Return the [x, y] coordinate for the center point of the cell that contains the specified text.  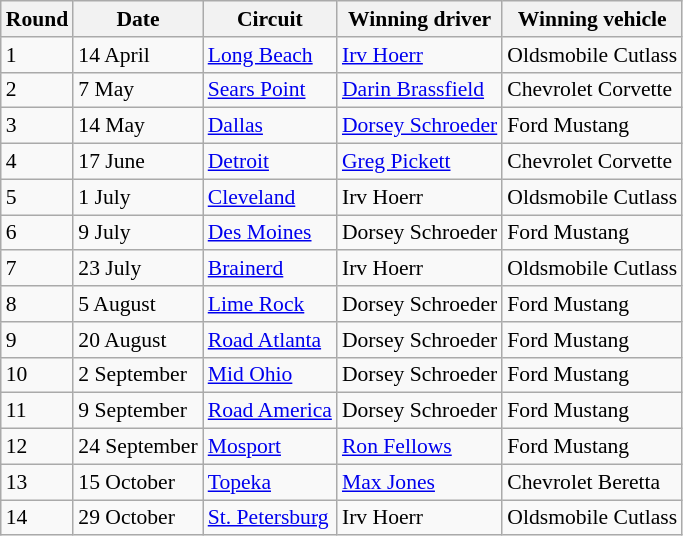
Road America [270, 411]
11 [38, 411]
12 [38, 447]
Date [138, 19]
Round [38, 19]
23 July [138, 269]
7 [38, 269]
14 May [138, 126]
2 September [138, 375]
Chevrolet Beretta [592, 482]
7 May [138, 90]
5 August [138, 304]
10 [38, 375]
2 [38, 90]
17 June [138, 162]
8 [38, 304]
9 [38, 340]
Detroit [270, 162]
Winning vehicle [592, 19]
14 [38, 518]
Ron Fellows [420, 447]
Dallas [270, 126]
1 July [138, 197]
3 [38, 126]
5 [38, 197]
Darin Brassfield [420, 90]
Max Jones [420, 482]
24 September [138, 447]
Mid Ohio [270, 375]
Greg Pickett [420, 162]
15 October [138, 482]
Lime Rock [270, 304]
Long Beach [270, 55]
29 October [138, 518]
Winning driver [420, 19]
Mosport [270, 447]
Sears Point [270, 90]
Cleveland [270, 197]
4 [38, 162]
Circuit [270, 19]
14 April [138, 55]
9 July [138, 233]
6 [38, 233]
St. Petersburg [270, 518]
1 [38, 55]
20 August [138, 340]
9 September [138, 411]
Road Atlanta [270, 340]
Brainerd [270, 269]
Des Moines [270, 233]
Topeka [270, 482]
13 [38, 482]
